Return the [x, y] coordinate for the center point of the cell that contains the specified text.  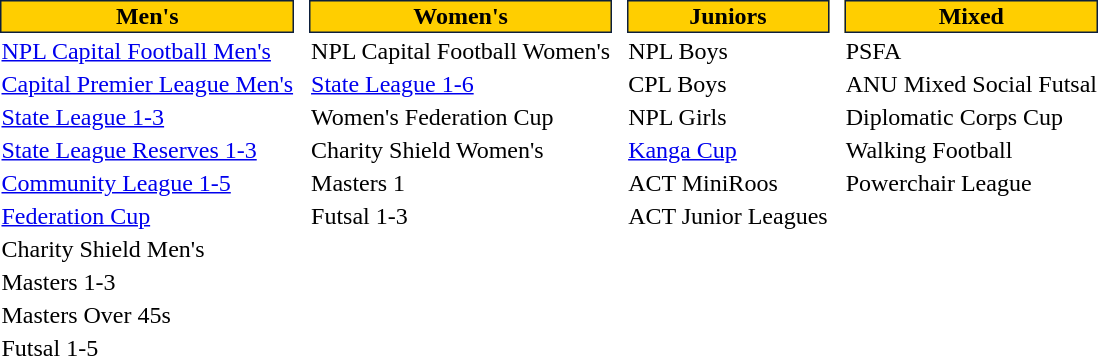
Futsal 1-3 [461, 216]
State League 1-6 [461, 84]
NPL Capital Football Women's [461, 51]
Masters 1 [461, 183]
State League Reserves 1-3 [148, 150]
Capital Premier League Men's [148, 84]
Community League 1-5 [148, 183]
Kanga Cup [728, 150]
State League 1-3 [148, 117]
Walking Football [971, 150]
Juniors [728, 16]
Diplomatic Corps Cup [971, 117]
NPL Boys [728, 51]
Federation Cup [148, 216]
CPL Boys [728, 84]
Mixed [971, 16]
ACT Junior Leagues [728, 216]
NPL Capital Football Men's [148, 51]
Masters 1-3 [148, 282]
Charity Shield Women's [461, 150]
Charity Shield Men's [148, 249]
ANU Mixed Social Futsal [971, 84]
Men's [148, 16]
NPL Girls [728, 117]
Masters Over 45s [148, 315]
PSFA [971, 51]
Powerchair League [971, 183]
Women's Federation Cup [461, 117]
Women's [461, 16]
ACT MiniRoos [728, 183]
